For the text-containing cell, return its midpoint in (X, Y) coordinate format. 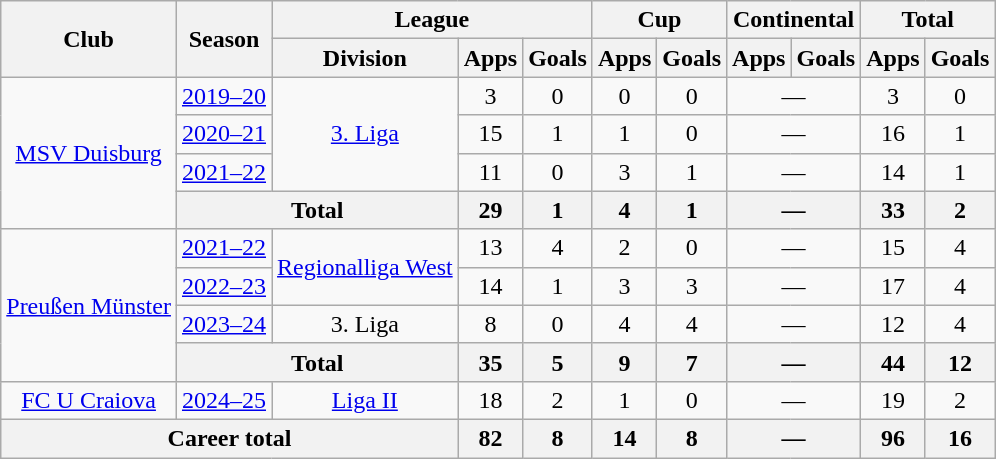
Regionalliga West (366, 267)
2019–20 (224, 96)
Cup (659, 20)
44 (893, 362)
35 (490, 362)
18 (490, 400)
Division (366, 58)
5 (558, 362)
MSV Duisburg (89, 153)
FC U Craiova (89, 400)
2022–23 (224, 286)
Preußen Münster (89, 305)
League (432, 20)
29 (490, 210)
2023–24 (224, 324)
82 (490, 438)
Liga II (366, 400)
9 (624, 362)
11 (490, 172)
Season (224, 39)
17 (893, 286)
13 (490, 248)
Club (89, 39)
2024–25 (224, 400)
7 (692, 362)
96 (893, 438)
Continental (794, 20)
33 (893, 210)
19 (893, 400)
Career total (230, 438)
2020–21 (224, 134)
